Extract the [X, Y] coordinate from the center of the cell holding the provided text.  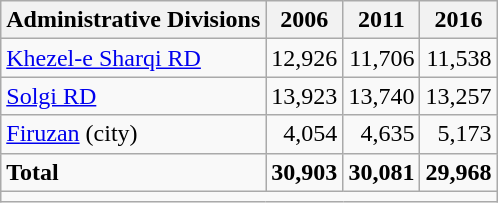
30,081 [382, 172]
29,968 [458, 172]
2016 [458, 20]
13,740 [382, 96]
Firuzan (city) [134, 134]
11,538 [458, 58]
11,706 [382, 58]
2006 [304, 20]
12,926 [304, 58]
5,173 [458, 134]
4,054 [304, 134]
13,923 [304, 96]
13,257 [458, 96]
Khezel-e Sharqi RD [134, 58]
30,903 [304, 172]
4,635 [382, 134]
Administrative Divisions [134, 20]
2011 [382, 20]
Solgi RD [134, 96]
Total [134, 172]
